Detect which cell encompasses the target text, then output its (X, Y) center coordinate. 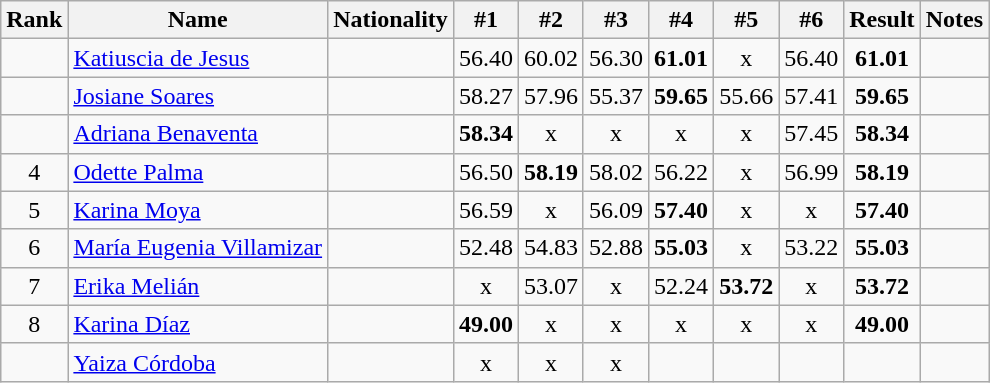
56.30 (616, 58)
6 (34, 248)
Yaiza Córdoba (198, 362)
58.27 (486, 96)
60.02 (550, 58)
56.09 (616, 210)
#6 (812, 20)
Karina Díaz (198, 324)
Notes (954, 20)
#3 (616, 20)
María Eugenia Villamizar (198, 248)
53.22 (812, 248)
52.48 (486, 248)
Nationality (391, 20)
Result (882, 20)
#5 (746, 20)
#2 (550, 20)
52.88 (616, 248)
56.99 (812, 172)
Katiuscia de Jesus (198, 58)
Adriana Benaventa (198, 134)
57.45 (812, 134)
52.24 (682, 286)
55.66 (746, 96)
7 (34, 286)
#4 (682, 20)
4 (34, 172)
55.37 (616, 96)
Josiane Soares (198, 96)
57.96 (550, 96)
Rank (34, 20)
Odette Palma (198, 172)
Karina Moya (198, 210)
Name (198, 20)
58.02 (616, 172)
53.07 (550, 286)
56.59 (486, 210)
56.22 (682, 172)
56.50 (486, 172)
54.83 (550, 248)
5 (34, 210)
8 (34, 324)
#1 (486, 20)
57.41 (812, 96)
Erika Melián (198, 286)
